Identify which cell holds the provided text, then report its (X, Y) central coordinate. 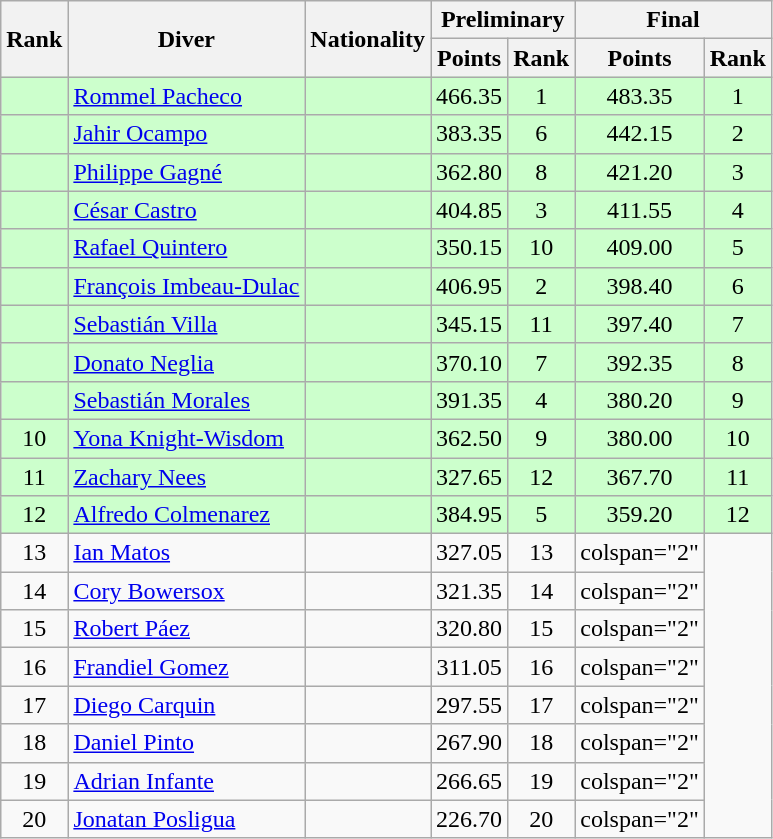
391.35 (470, 400)
404.85 (470, 210)
Rommel Pacheco (186, 96)
Jonatan Posligua (186, 819)
Daniel Pinto (186, 743)
320.80 (470, 629)
350.15 (470, 248)
370.10 (470, 362)
406.95 (470, 286)
367.70 (640, 477)
411.55 (640, 210)
442.15 (640, 134)
Philippe Gagné (186, 172)
César Castro (186, 210)
Final (674, 20)
483.35 (640, 96)
359.20 (640, 515)
Donato Neglia (186, 362)
327.05 (470, 553)
Zachary Nees (186, 477)
Ian Matos (186, 553)
392.35 (640, 362)
383.35 (470, 134)
267.90 (470, 743)
Cory Bowersox (186, 591)
397.40 (640, 324)
Sebastián Villa (186, 324)
421.20 (640, 172)
Jahir Ocampo (186, 134)
226.70 (470, 819)
297.55 (470, 705)
Adrian Infante (186, 781)
Sebastián Morales (186, 400)
311.05 (470, 667)
409.00 (640, 248)
Diver (186, 39)
Yona Knight-Wisdom (186, 438)
327.65 (470, 477)
Frandiel Gomez (186, 667)
362.50 (470, 438)
345.15 (470, 324)
Preliminary (503, 20)
Nationality (368, 39)
398.40 (640, 286)
321.35 (470, 591)
266.65 (470, 781)
François Imbeau-Dulac (186, 286)
Rafael Quintero (186, 248)
Alfredo Colmenarez (186, 515)
Robert Páez (186, 629)
466.35 (470, 96)
380.00 (640, 438)
384.95 (470, 515)
362.80 (470, 172)
380.20 (640, 400)
Diego Carquin (186, 705)
